Identify which cell holds the provided text, then report its (x, y) central coordinate. 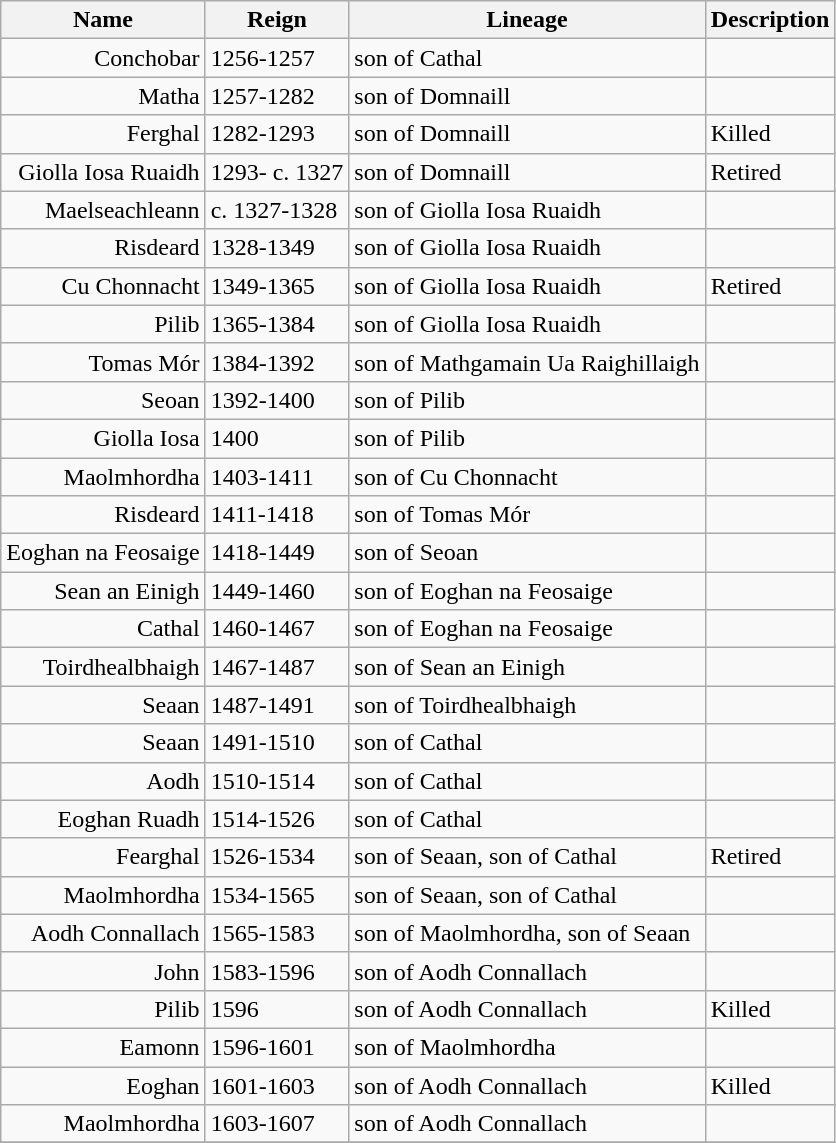
1257-1282 (277, 96)
1583-1596 (277, 971)
1418-1449 (277, 553)
Eamonn (103, 1047)
1596 (277, 1009)
Giolla Iosa Ruaidh (103, 172)
1411-1418 (277, 515)
1365-1384 (277, 324)
1603-1607 (277, 1124)
Eoghan (103, 1085)
Name (103, 20)
Giolla Iosa (103, 438)
son of Maolmhordha, son of Seaan (527, 933)
1449-1460 (277, 591)
1467-1487 (277, 667)
1487-1491 (277, 705)
1328-1349 (277, 248)
1491-1510 (277, 743)
son of Mathgamain Ua Raighillaigh (527, 362)
1282-1293 (277, 134)
1514-1526 (277, 819)
Eoghan na Feosaige (103, 553)
1534-1565 (277, 895)
1510-1514 (277, 781)
1601-1603 (277, 1085)
1349-1365 (277, 286)
c. 1327-1328 (277, 210)
Cu Chonnacht (103, 286)
son of Toirdhealbhaigh (527, 705)
son of Seoan (527, 553)
son of Maolmhordha (527, 1047)
son of Tomas Mór (527, 515)
1384-1392 (277, 362)
1392-1400 (277, 400)
Reign (277, 20)
Conchobar (103, 58)
Matha (103, 96)
1256-1257 (277, 58)
1596-1601 (277, 1047)
Eoghan Ruadh (103, 819)
Description (770, 20)
Seoan (103, 400)
Toirdhealbhaigh (103, 667)
son of Sean an Einigh (527, 667)
Aodh (103, 781)
Sean an Einigh (103, 591)
son of Cu Chonnacht (527, 477)
Tomas Mór (103, 362)
Maelseachleann (103, 210)
1565-1583 (277, 933)
1293- c. 1327 (277, 172)
Fearghal (103, 857)
1403-1411 (277, 477)
Aodh Connallach (103, 933)
Ferghal (103, 134)
John (103, 971)
1526-1534 (277, 857)
1400 (277, 438)
Cathal (103, 629)
Lineage (527, 20)
1460-1467 (277, 629)
